Capture the cell that displays the provided text and extract its (X, Y) central coordinate. 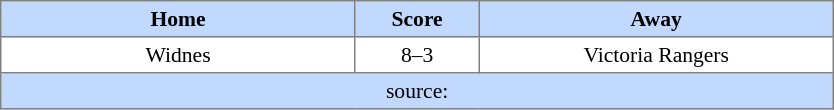
Widnes (178, 55)
Home (178, 19)
8–3 (417, 55)
Score (417, 19)
Away (656, 19)
Victoria Rangers (656, 55)
source: (418, 91)
